Capture the cell that displays the provided text and extract its (x, y) central coordinate. 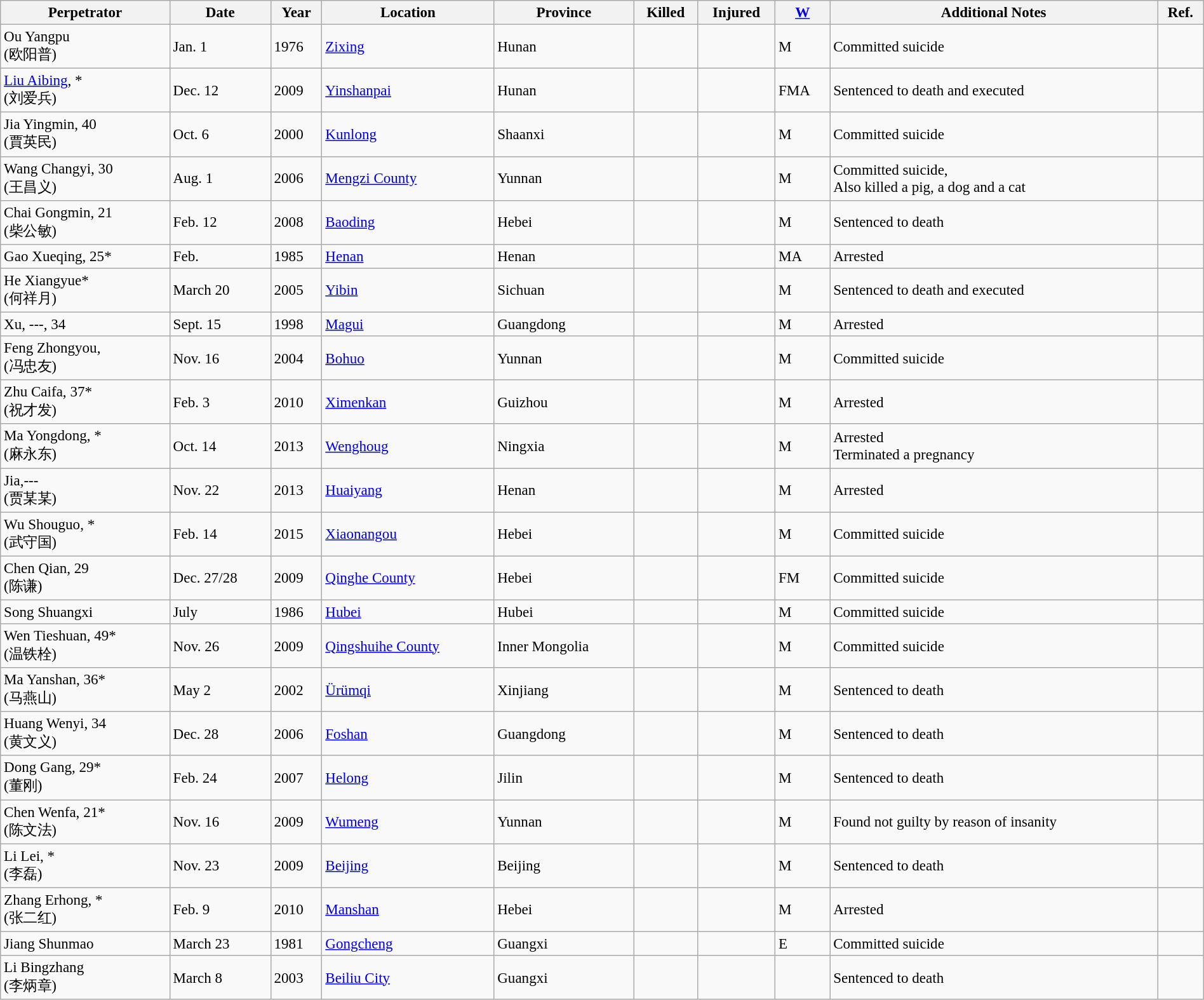
Location (408, 13)
Magui (408, 325)
Feb. (220, 257)
Ma Yanshan, 36*(马燕山) (85, 690)
Feb. 24 (220, 778)
Jan. 1 (220, 47)
Sept. 15 (220, 325)
Wumeng (408, 822)
Manshan (408, 910)
Oct. 6 (220, 135)
Ximenkan (408, 402)
Province (564, 13)
Bohuo (408, 358)
W (803, 13)
2005 (296, 290)
Ou Yangpu(欧阳普) (85, 47)
Zhang Erhong, *(张二红) (85, 910)
May 2 (220, 690)
Gao Xueqing, 25* (85, 257)
March 8 (220, 977)
Jilin (564, 778)
Nov. 26 (220, 645)
Feb. 14 (220, 534)
2004 (296, 358)
2008 (296, 222)
Kunlong (408, 135)
Mengzi County (408, 178)
Year (296, 13)
Xu, ---, 34 (85, 325)
Chai Gongmin, 21(柴公敏) (85, 222)
1985 (296, 257)
FM (803, 578)
Sichuan (564, 290)
E (803, 943)
1998 (296, 325)
2000 (296, 135)
Huang Wenyi, 34(黄文义) (85, 733)
Song Shuangxi (85, 612)
Injured (737, 13)
Li Bingzhang(李炳章) (85, 977)
Dec. 12 (220, 90)
2003 (296, 977)
Yinshanpai (408, 90)
Date (220, 13)
Jia Yingmin, 40(賈英民) (85, 135)
Ningxia (564, 446)
He Xiangyue*(何祥月) (85, 290)
March 23 (220, 943)
Dong Gang, 29*(董刚) (85, 778)
ArrestedTerminated a pregnancy (994, 446)
Nov. 23 (220, 865)
Ürümqi (408, 690)
Baoding (408, 222)
1976 (296, 47)
Zixing (408, 47)
Found not guilty by reason of insanity (994, 822)
Li Lei, *(李磊) (85, 865)
Jiang Shunmao (85, 943)
Guizhou (564, 402)
Chen Qian, 29(陈谦) (85, 578)
MA (803, 257)
Liu Aibing, *(刘爱兵) (85, 90)
2015 (296, 534)
Jia,---(贾某某) (85, 490)
Zhu Caifa, 37*(祝才发) (85, 402)
2007 (296, 778)
Killed (666, 13)
FMA (803, 90)
Dec. 28 (220, 733)
Yibin (408, 290)
July (220, 612)
Oct. 14 (220, 446)
Helong (408, 778)
Huaiyang (408, 490)
2002 (296, 690)
Nov. 22 (220, 490)
Gongcheng (408, 943)
March 20 (220, 290)
Shaanxi (564, 135)
Wu Shouguo, *(武守国) (85, 534)
Inner Mongolia (564, 645)
Ma Yongdong, *(麻永东) (85, 446)
Qingshuihe County (408, 645)
Xiaonangou (408, 534)
Beiliu City (408, 977)
Aug. 1 (220, 178)
Wenghoug (408, 446)
Perpetrator (85, 13)
Qinghe County (408, 578)
Chen Wenfa, 21*(陈文法) (85, 822)
Xinjiang (564, 690)
1981 (296, 943)
Dec. 27/28 (220, 578)
Feng Zhongyou, (冯忠友) (85, 358)
Wang Changyi, 30(王昌义) (85, 178)
Foshan (408, 733)
Feb. 12 (220, 222)
Feb. 9 (220, 910)
Additional Notes (994, 13)
Wen Tieshuan, 49*(温铁栓) (85, 645)
Ref. (1181, 13)
1986 (296, 612)
Committed suicide,Also killed a pig, a dog and a cat (994, 178)
Feb. 3 (220, 402)
